Provide the [x, y] coordinate of the cell's center where the given text is located.  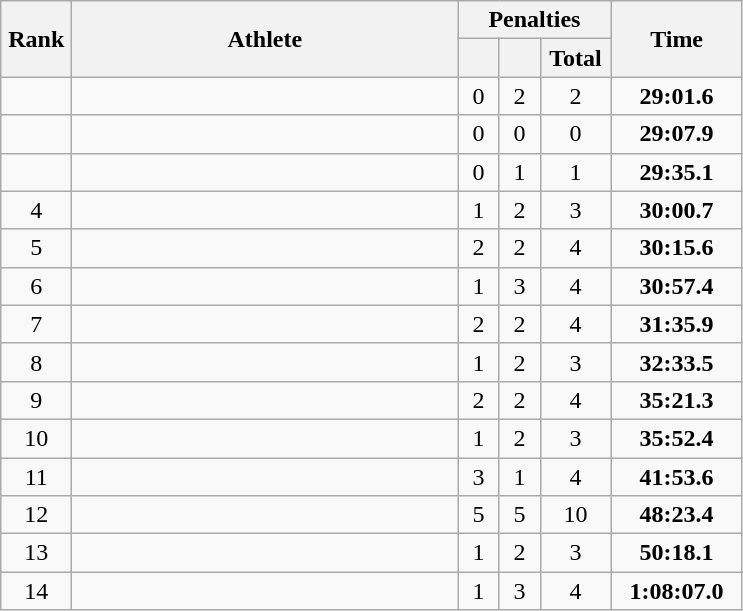
30:57.4 [676, 286]
29:07.9 [676, 134]
13 [36, 553]
Total [576, 58]
Time [676, 39]
41:53.6 [676, 477]
35:52.4 [676, 438]
12 [36, 515]
50:18.1 [676, 553]
1:08:07.0 [676, 591]
7 [36, 324]
30:00.7 [676, 210]
29:01.6 [676, 96]
11 [36, 477]
32:33.5 [676, 362]
Penalties [534, 20]
14 [36, 591]
29:35.1 [676, 172]
31:35.9 [676, 324]
35:21.3 [676, 400]
30:15.6 [676, 248]
9 [36, 400]
6 [36, 286]
Athlete [265, 39]
8 [36, 362]
Rank [36, 39]
48:23.4 [676, 515]
